Pinpoint the cell where the given text exists, returning its (X, Y) midpoint coordinate. 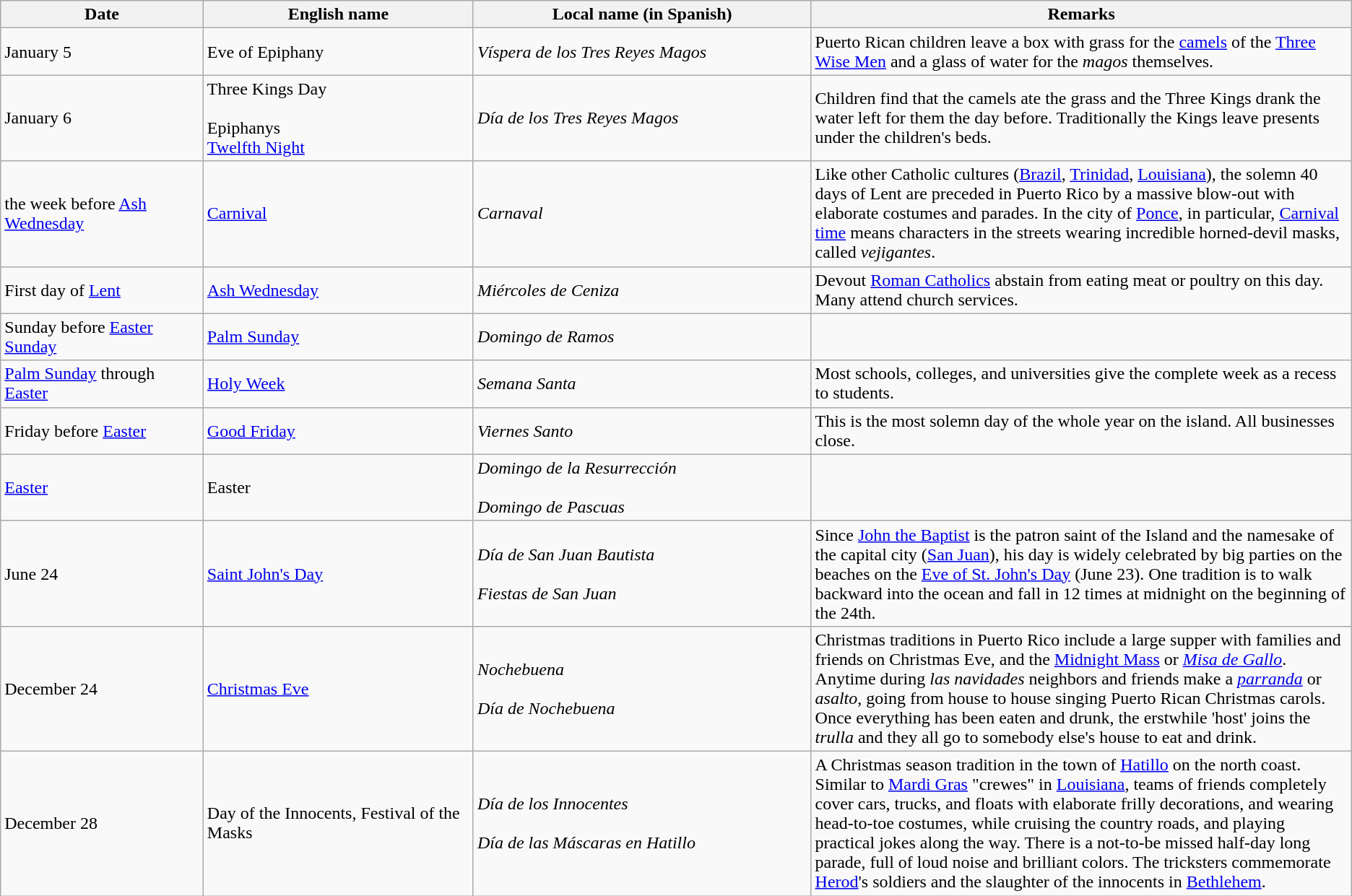
Miércoles de Ceniza (642, 290)
Carnaval (642, 214)
Devout Roman Catholics abstain from eating meat or poultry on this day. Many attend church services. (1081, 290)
the week before Ash Wednesday (103, 214)
Most schools, colleges, and universities give the complete week as a recess to students. (1081, 384)
December 24 (103, 689)
NochebuenaDía de Nochebuena (642, 689)
Three Kings DayEpiphanys Twelfth Night (338, 118)
Friday before Easter (103, 430)
Día de San Juan BautistaFiestas de San Juan (642, 573)
Christmas Eve (338, 689)
January 5 (103, 52)
Eve of Epiphany (338, 52)
Puerto Rican children leave a box with grass for the camels of the Three Wise Men and a glass of water for the magos themselves. (1081, 52)
Date (103, 14)
Palm Sunday (338, 336)
Domingo de la ResurrecciónDomingo de Pascuas (642, 487)
Carnival (338, 214)
Sunday before Easter Sunday (103, 336)
Holy Week (338, 384)
Día de los InnocentesDía de las Máscaras en Hatillo (642, 823)
Semana Santa (642, 384)
Ash Wednesday (338, 290)
January 6 (103, 118)
Remarks (1081, 14)
Palm Sunday through Easter (103, 384)
Día de los Tres Reyes Magos (642, 118)
Day of the Innocents, Festival of the Masks (338, 823)
Saint John's Day (338, 573)
June 24 (103, 573)
Good Friday (338, 430)
Viernes Santo (642, 430)
First day of Lent (103, 290)
English name (338, 14)
December 28 (103, 823)
This is the most solemn day of the whole year on the island. All businesses close. (1081, 430)
Domingo de Ramos (642, 336)
Local name (in Spanish) (642, 14)
Víspera de los Tres Reyes Magos (642, 52)
